Capture the cell that displays the provided text and extract its (X, Y) central coordinate. 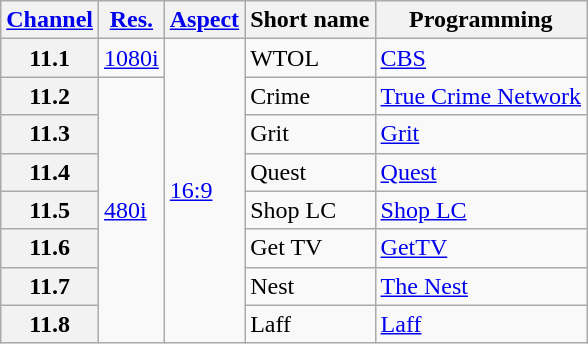
11.2 (50, 96)
11.3 (50, 134)
WTOL (310, 58)
11.5 (50, 210)
11.8 (50, 324)
The Nest (481, 286)
1080i (132, 58)
480i (132, 210)
Get TV (310, 248)
11.1 (50, 58)
11.7 (50, 286)
GetTV (481, 248)
True Crime Network (481, 96)
Res. (132, 20)
11.6 (50, 248)
Crime (310, 96)
Nest (310, 286)
Short name (310, 20)
Programming (481, 20)
16:9 (204, 191)
Channel (50, 20)
Aspect (204, 20)
CBS (481, 58)
11.4 (50, 172)
